For the text-containing cell, return its midpoint in [X, Y] coordinate format. 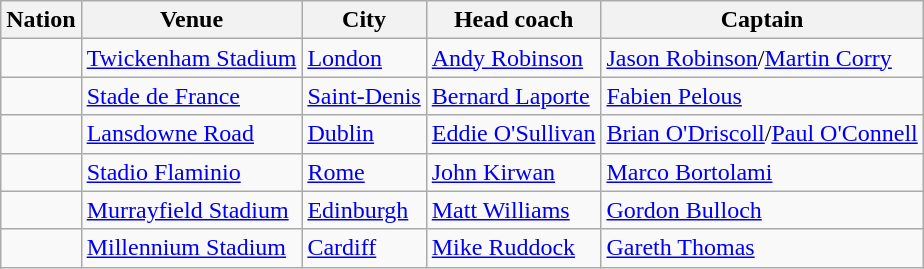
Fabien Pelous [762, 96]
Nation [41, 20]
City [364, 20]
Captain [762, 20]
Gareth Thomas [762, 248]
Millennium Stadium [192, 248]
Saint-Denis [364, 96]
Lansdowne Road [192, 134]
Twickenham Stadium [192, 58]
Bernard Laporte [514, 96]
Gordon Bulloch [762, 210]
Stadio Flaminio [192, 172]
Cardiff [364, 248]
John Kirwan [514, 172]
Rome [364, 172]
Andy Robinson [514, 58]
Matt Williams [514, 210]
Eddie O'Sullivan [514, 134]
London [364, 58]
Head coach [514, 20]
Stade de France [192, 96]
Venue [192, 20]
Brian O'Driscoll/Paul O'Connell [762, 134]
Edinburgh [364, 210]
Marco Bortolami [762, 172]
Mike Ruddock [514, 248]
Dublin [364, 134]
Jason Robinson/Martin Corry [762, 58]
Murrayfield Stadium [192, 210]
